Identify which cell holds the provided text, then report its [x, y] central coordinate. 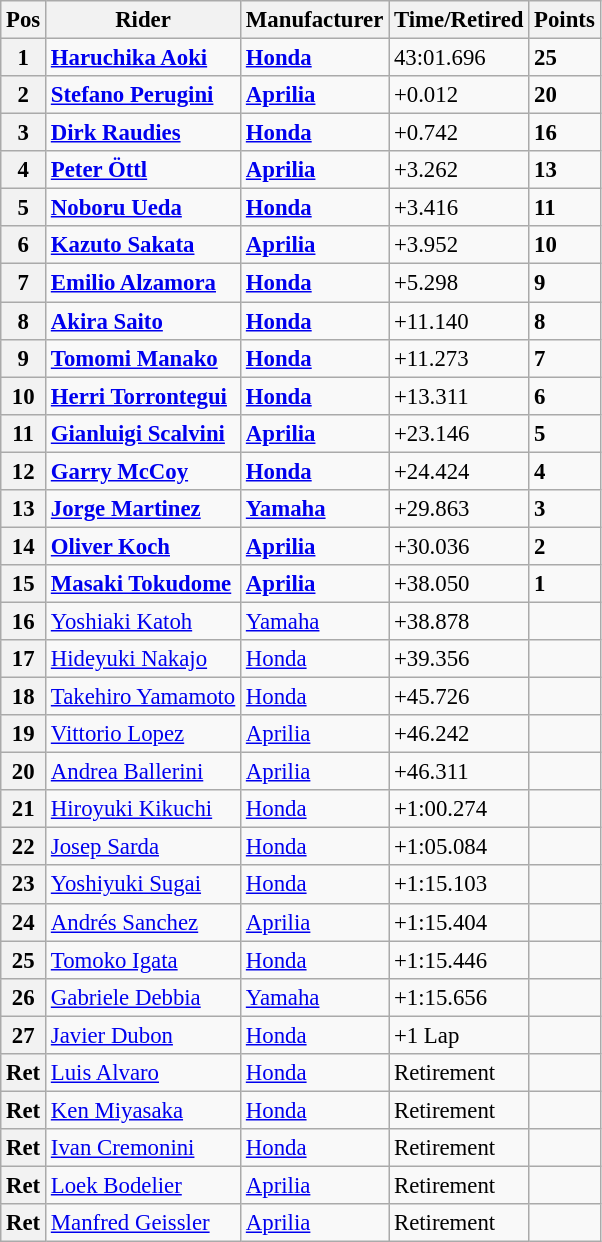
Gabriele Debbia [144, 997]
+1:15.446 [459, 960]
15 [24, 584]
+3.416 [459, 208]
Vittorio Lopez [144, 734]
43:01.696 [459, 58]
24 [24, 922]
Javier Dubon [144, 1035]
Haruchika Aoki [144, 58]
+24.424 [459, 471]
+3.952 [459, 245]
Hideyuki Nakajo [144, 659]
Pos [24, 20]
Noboru Ueda [144, 208]
+5.298 [459, 283]
Hiroyuki Kikuchi [144, 809]
Tomomi Manako [144, 358]
+11.140 [459, 321]
+45.726 [459, 697]
+1:15.404 [459, 922]
+29.863 [459, 509]
+1:05.084 [459, 847]
Masaki Tokudome [144, 584]
22 [24, 847]
Yoshiaki Katoh [144, 621]
+38.050 [459, 584]
Stefano Perugini [144, 95]
23 [24, 885]
+1:00.274 [459, 809]
Time/Retired [459, 20]
+46.311 [459, 772]
+1 Lap [459, 1035]
+11.273 [459, 358]
+46.242 [459, 734]
Ken Miyasaka [144, 1110]
Garry McCoy [144, 471]
Josep Sarda [144, 847]
+0.012 [459, 95]
+38.878 [459, 621]
+30.036 [459, 546]
18 [24, 697]
Peter Öttl [144, 170]
Akira Saito [144, 321]
26 [24, 997]
21 [24, 809]
19 [24, 734]
+39.356 [459, 659]
Gianluigi Scalvini [144, 433]
Herri Torrontegui [144, 396]
Tomoko Igata [144, 960]
14 [24, 546]
12 [24, 471]
Andrea Ballerini [144, 772]
+3.262 [459, 170]
Andrés Sanchez [144, 922]
Manfred Geissler [144, 1223]
+13.311 [459, 396]
+23.146 [459, 433]
+1:15.103 [459, 885]
Luis Alvaro [144, 1073]
Jorge Martinez [144, 509]
Rider [144, 20]
17 [24, 659]
+0.742 [459, 133]
Ivan Cremonini [144, 1148]
Points [564, 20]
Emilio Alzamora [144, 283]
Oliver Koch [144, 546]
Loek Bodelier [144, 1185]
Takehiro Yamamoto [144, 697]
Dirk Raudies [144, 133]
Yoshiyuki Sugai [144, 885]
Manufacturer [315, 20]
Kazuto Sakata [144, 245]
27 [24, 1035]
+1:15.656 [459, 997]
